Capture the cell that displays the provided text and extract its (x, y) central coordinate. 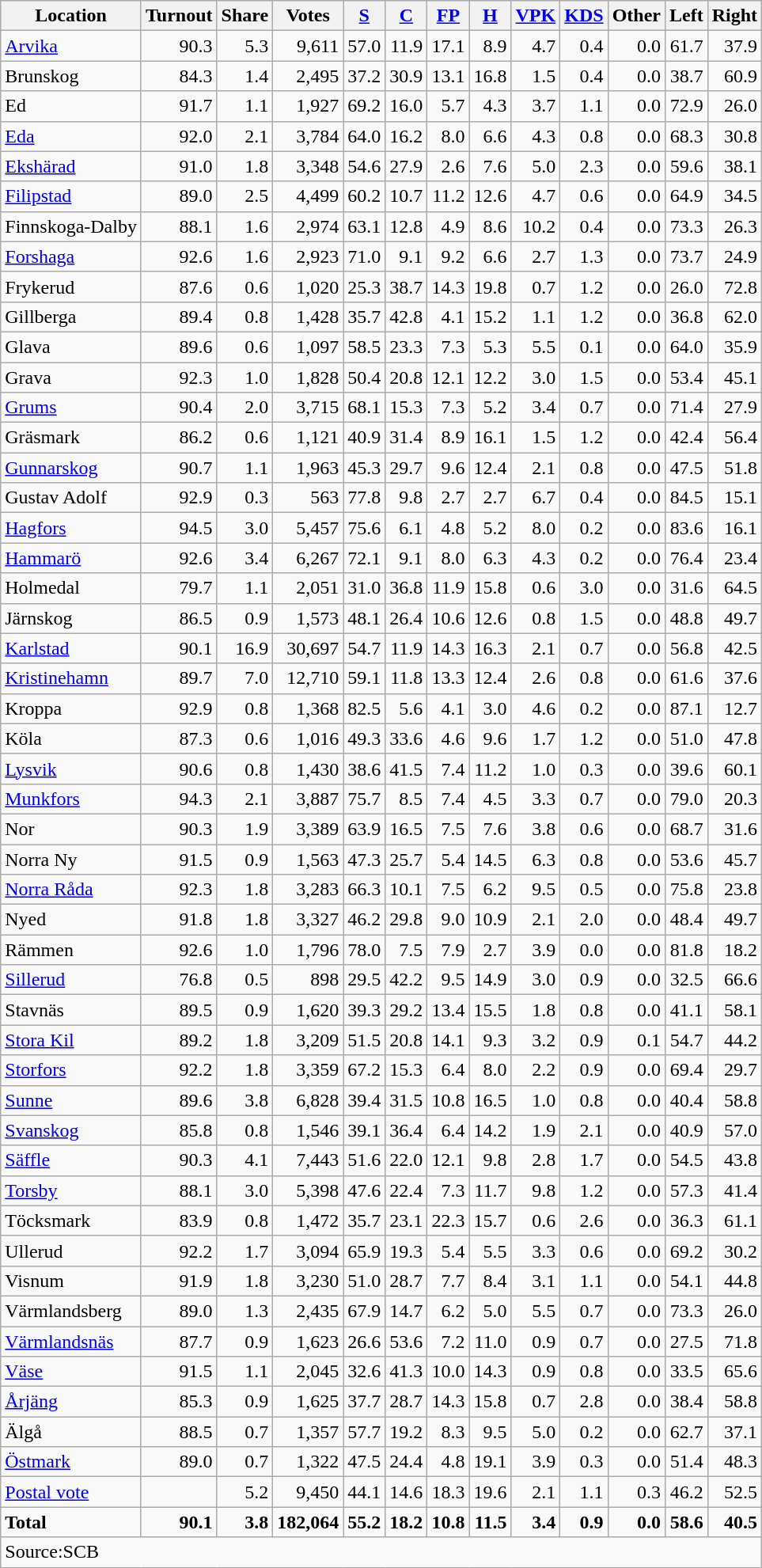
41.3 (407, 1372)
85.3 (179, 1402)
89.2 (179, 1040)
18.3 (448, 1492)
67.2 (364, 1070)
1,016 (309, 738)
44.1 (364, 1492)
5.7 (448, 106)
563 (309, 498)
1,620 (309, 1010)
Väse (71, 1372)
54.5 (687, 1160)
5,398 (309, 1190)
22.3 (448, 1221)
81.8 (687, 950)
82.5 (364, 708)
55.2 (364, 1522)
1,368 (309, 708)
Rämmen (71, 950)
25.7 (407, 859)
71.0 (364, 256)
7.2 (448, 1342)
52.5 (734, 1492)
1,963 (309, 468)
66.6 (734, 980)
42.8 (407, 317)
78.0 (364, 950)
12.8 (407, 226)
Total (71, 1522)
4.5 (491, 799)
30.2 (734, 1251)
Älgå (71, 1432)
Finnskoga-Dalby (71, 226)
9,450 (309, 1492)
1,020 (309, 287)
1,623 (309, 1342)
Right (734, 16)
Stavnäs (71, 1010)
31.0 (364, 588)
89.5 (179, 1010)
68.1 (364, 408)
Gräsmark (71, 438)
C (407, 16)
7.9 (448, 950)
94.5 (179, 528)
86.5 (179, 618)
54.6 (364, 166)
89.7 (179, 678)
42.4 (687, 438)
9.2 (448, 256)
Svanskog (71, 1130)
Nyed (71, 920)
48.3 (734, 1462)
41.4 (734, 1190)
50.4 (364, 378)
3.1 (536, 1281)
2.3 (584, 166)
30,697 (309, 648)
Köla (71, 738)
S (364, 16)
45.7 (734, 859)
87.7 (179, 1342)
13.1 (448, 76)
23.4 (734, 558)
48.4 (687, 920)
Norra Ny (71, 859)
1,322 (309, 1462)
Sillerud (71, 980)
76.4 (687, 558)
71.4 (687, 408)
87.3 (179, 738)
Kristinehamn (71, 678)
91.0 (179, 166)
3,389 (309, 829)
33.5 (687, 1372)
36.3 (687, 1221)
91.9 (179, 1281)
Gustav Adolf (71, 498)
16.3 (491, 648)
84.3 (179, 76)
63.9 (364, 829)
898 (309, 980)
10.7 (407, 196)
Grums (71, 408)
51.8 (734, 468)
34.5 (734, 196)
3,283 (309, 890)
72.9 (687, 106)
54.1 (687, 1281)
29.2 (407, 1010)
37.6 (734, 678)
68.7 (687, 829)
60.9 (734, 76)
36.4 (407, 1130)
8.3 (448, 1432)
Lysvik (71, 769)
Location (71, 16)
8.5 (407, 799)
35.9 (734, 347)
14.9 (491, 980)
37.7 (364, 1402)
3.2 (536, 1040)
87.1 (687, 708)
2,045 (309, 1372)
20.3 (734, 799)
29.8 (407, 920)
39.6 (687, 769)
16.2 (407, 136)
19.1 (491, 1462)
66.3 (364, 890)
2,495 (309, 76)
84.5 (687, 498)
60.1 (734, 769)
33.6 (407, 738)
Karlstad (71, 648)
3,359 (309, 1070)
92.0 (179, 136)
KDS (584, 16)
61.6 (687, 678)
62.0 (734, 317)
47.6 (364, 1190)
60.2 (364, 196)
1,097 (309, 347)
58.1 (734, 1010)
Töcksmark (71, 1221)
32.6 (364, 1372)
Säffle (71, 1160)
Grava (71, 378)
Frykerud (71, 287)
65.9 (364, 1251)
23.8 (734, 890)
72.8 (734, 287)
44.2 (734, 1040)
Nor (71, 829)
16.0 (407, 106)
87.6 (179, 287)
13.4 (448, 1010)
41.5 (407, 769)
2,974 (309, 226)
3,209 (309, 1040)
38.1 (734, 166)
9,611 (309, 46)
14.2 (491, 1130)
6.1 (407, 528)
2,923 (309, 256)
68.3 (687, 136)
30.9 (407, 76)
91.7 (179, 106)
2,051 (309, 588)
Eda (71, 136)
39.4 (364, 1100)
1,546 (309, 1130)
9.0 (448, 920)
1,563 (309, 859)
49.3 (364, 738)
75.6 (364, 528)
32.5 (687, 980)
Source:SCB (381, 1552)
38.6 (364, 769)
16.8 (491, 76)
1,428 (309, 317)
67.9 (364, 1311)
FP (448, 16)
24.4 (407, 1462)
48.1 (364, 618)
89.4 (179, 317)
26.6 (364, 1342)
58.5 (364, 347)
2.2 (536, 1070)
90.7 (179, 468)
10.2 (536, 226)
24.9 (734, 256)
91.8 (179, 920)
40.5 (734, 1522)
7.0 (245, 678)
79.7 (179, 588)
15.7 (491, 1221)
Turnout (179, 16)
Filipstad (71, 196)
39.3 (364, 1010)
57.3 (687, 1190)
42.2 (407, 980)
85.8 (179, 1130)
15.5 (491, 1010)
11.0 (491, 1342)
2.5 (245, 196)
1,796 (309, 950)
19.2 (407, 1432)
25.3 (364, 287)
Ullerud (71, 1251)
10.1 (407, 890)
40.4 (687, 1100)
58.6 (687, 1522)
Share (245, 16)
51.6 (364, 1160)
7,443 (309, 1160)
Järnskog (71, 618)
11.5 (491, 1522)
Brunskog (71, 76)
22.4 (407, 1190)
37.9 (734, 46)
3,327 (309, 920)
69.4 (687, 1070)
57.7 (364, 1432)
88.5 (179, 1432)
73.7 (687, 256)
1,573 (309, 618)
75.7 (364, 799)
31.5 (407, 1100)
1,472 (309, 1221)
14.5 (491, 859)
4.9 (448, 226)
1,430 (309, 769)
6,267 (309, 558)
38.4 (687, 1402)
3.7 (536, 106)
Gillberga (71, 317)
51.5 (364, 1040)
Other (636, 16)
Värmlandsnäs (71, 1342)
90.4 (179, 408)
10.0 (448, 1372)
19.6 (491, 1492)
12.7 (734, 708)
Forshaga (71, 256)
Arvika (71, 46)
47.8 (734, 738)
VPK (536, 16)
64.5 (734, 588)
3,715 (309, 408)
Visnum (71, 1281)
48.8 (687, 618)
1,357 (309, 1432)
1,121 (309, 438)
30.8 (734, 136)
22.0 (407, 1160)
45.1 (734, 378)
14.6 (407, 1492)
6,828 (309, 1100)
90.6 (179, 769)
Östmark (71, 1462)
5,457 (309, 528)
8.4 (491, 1281)
59.6 (687, 166)
Värmlandsberg (71, 1311)
H (491, 16)
Sunne (71, 1100)
5.6 (407, 708)
Hagfors (71, 528)
16.9 (245, 648)
37.2 (364, 76)
61.7 (687, 46)
47.3 (364, 859)
3,784 (309, 136)
11.8 (407, 678)
59.1 (364, 678)
Ekshärad (71, 166)
13.3 (448, 678)
Postal vote (71, 1492)
64.9 (687, 196)
31.4 (407, 438)
Norra Råda (71, 890)
63.1 (364, 226)
72.1 (364, 558)
62.7 (687, 1432)
Torsby (71, 1190)
53.4 (687, 378)
15.1 (734, 498)
19.8 (491, 287)
3,094 (309, 1251)
Ed (71, 106)
Stora Kil (71, 1040)
Votes (309, 16)
14.7 (407, 1311)
65.6 (734, 1372)
17.1 (448, 46)
Holmedal (71, 588)
51.4 (687, 1462)
26.4 (407, 618)
26.3 (734, 226)
12,710 (309, 678)
42.5 (734, 648)
29.5 (364, 980)
7.7 (448, 1281)
4,499 (309, 196)
79.0 (687, 799)
Left (687, 16)
6.7 (536, 498)
8.6 (491, 226)
44.8 (734, 1281)
3,230 (309, 1281)
Årjäng (71, 1402)
71.8 (734, 1342)
39.1 (364, 1130)
94.3 (179, 799)
9.3 (491, 1040)
Storfors (71, 1070)
83.6 (687, 528)
Gunnarskog (71, 468)
10.9 (491, 920)
23.1 (407, 1221)
77.8 (364, 498)
86.2 (179, 438)
75.8 (687, 890)
61.1 (734, 1221)
3,348 (309, 166)
Hammarö (71, 558)
1,828 (309, 378)
37.1 (734, 1432)
83.9 (179, 1221)
1,927 (309, 106)
76.8 (179, 980)
Kroppa (71, 708)
27.5 (687, 1342)
15.2 (491, 317)
56.8 (687, 648)
182,064 (309, 1522)
11.7 (491, 1190)
Munkfors (71, 799)
2,435 (309, 1311)
12.2 (491, 378)
41.1 (687, 1010)
3,887 (309, 799)
45.3 (364, 468)
1,625 (309, 1402)
14.1 (448, 1040)
23.3 (407, 347)
1.4 (245, 76)
19.3 (407, 1251)
43.8 (734, 1160)
56.4 (734, 438)
Glava (71, 347)
10.6 (448, 618)
